Extract the [X, Y] coordinate from the center of the cell holding the provided text.  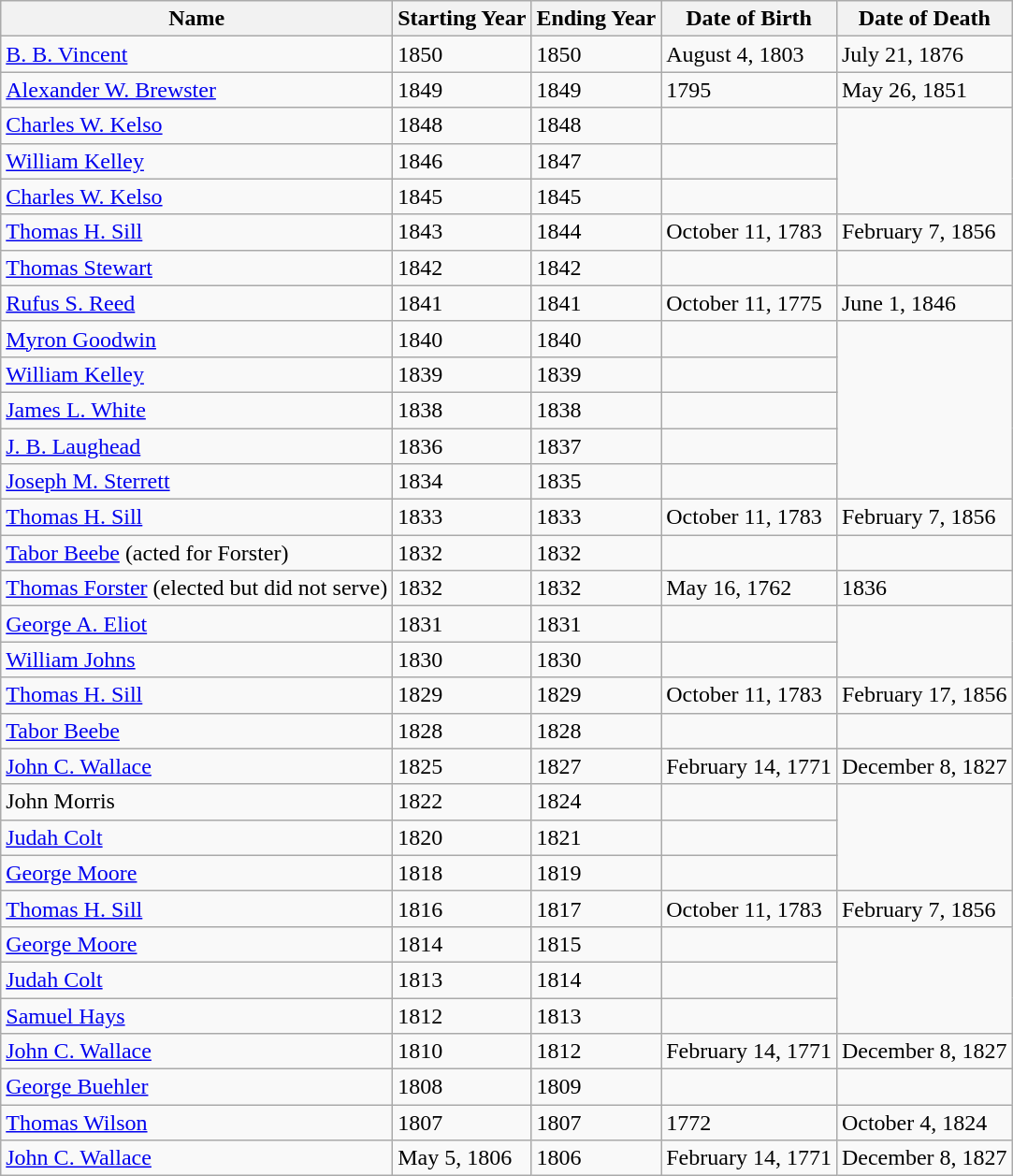
1847 [597, 161]
George A. Eliot [196, 624]
Joseph M. Sterrett [196, 482]
Date of Death [924, 19]
August 4, 1803 [749, 54]
1824 [597, 802]
John Morris [196, 802]
Thomas Forster (elected but did not serve) [196, 588]
Name [196, 19]
May 16, 1762 [749, 588]
1806 [597, 1158]
Thomas Wilson [196, 1123]
1835 [597, 482]
1816 [462, 908]
October 4, 1824 [924, 1123]
J. B. Laughead [196, 446]
1810 [462, 1052]
Thomas Stewart [196, 268]
1837 [597, 446]
1820 [462, 837]
1825 [462, 766]
Samuel Hays [196, 1015]
William Johns [196, 660]
1846 [462, 161]
1795 [749, 90]
George Buehler [196, 1087]
July 21, 1876 [924, 54]
Ending Year [597, 19]
Alexander W. Brewster [196, 90]
February 17, 1856 [924, 695]
1817 [597, 908]
1818 [462, 873]
1809 [597, 1087]
1834 [462, 482]
1844 [597, 232]
May 5, 1806 [462, 1158]
1815 [597, 944]
Myron Goodwin [196, 339]
October 11, 1775 [749, 303]
1772 [749, 1123]
1819 [597, 873]
Date of Birth [749, 19]
James L. White [196, 410]
May 26, 1851 [924, 90]
Starting Year [462, 19]
1822 [462, 802]
Rufus S. Reed [196, 303]
B. B. Vincent [196, 54]
Tabor Beebe (acted for Forster) [196, 553]
1827 [597, 766]
1821 [597, 837]
Tabor Beebe [196, 731]
1843 [462, 232]
1808 [462, 1087]
June 1, 1846 [924, 303]
